Locate the cell with the specified text and output its (x, y) center coordinate. 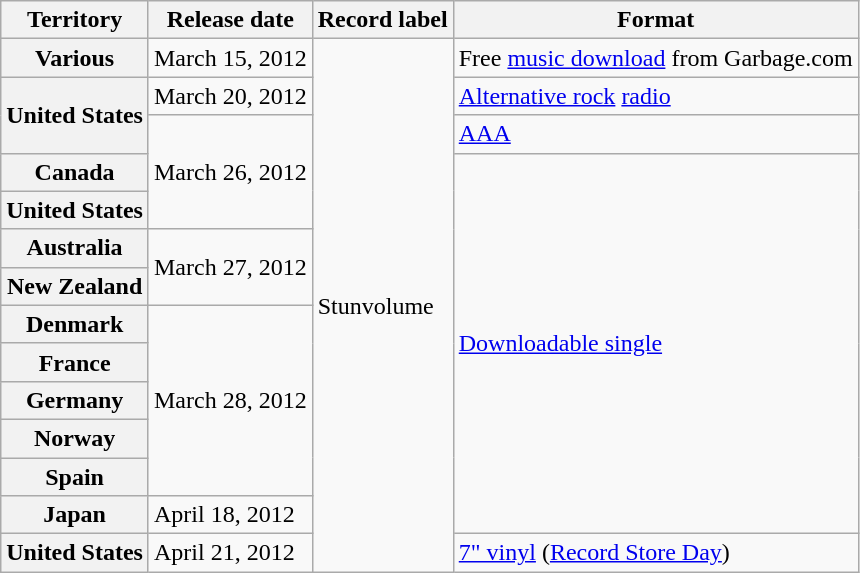
Territory (75, 20)
Germany (75, 400)
New Zealand (75, 286)
AAA (656, 134)
Canada (75, 172)
March 15, 2012 (230, 58)
Release date (230, 20)
Spain (75, 477)
France (75, 362)
Denmark (75, 324)
Alternative rock radio (656, 96)
Japan (75, 515)
Australia (75, 248)
Various (75, 58)
Stunvolume (382, 306)
Norway (75, 438)
Free music download from Garbage.com (656, 58)
7" vinyl (Record Store Day) (656, 553)
March 27, 2012 (230, 267)
March 28, 2012 (230, 400)
Record label (382, 20)
April 21, 2012 (230, 553)
April 18, 2012 (230, 515)
March 20, 2012 (230, 96)
Format (656, 20)
March 26, 2012 (230, 172)
Downloadable single (656, 344)
